Identify which cell holds the provided text, then report its [X, Y] central coordinate. 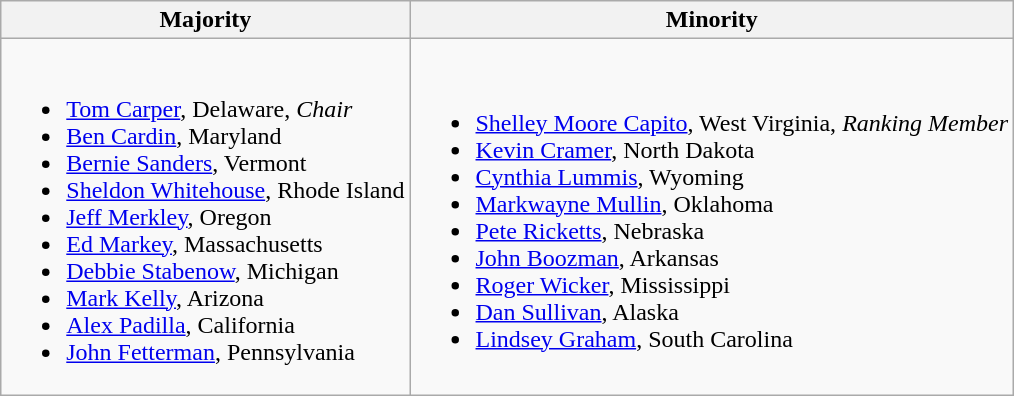
Majority [206, 20]
Minority [712, 20]
